Locate the cell with the specified text and output its [X, Y] center coordinate. 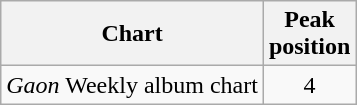
Chart [132, 34]
Peakposition [309, 34]
4 [309, 85]
Gaon Weekly album chart [132, 85]
